Detect which cell encompasses the target text, then output its (X, Y) center coordinate. 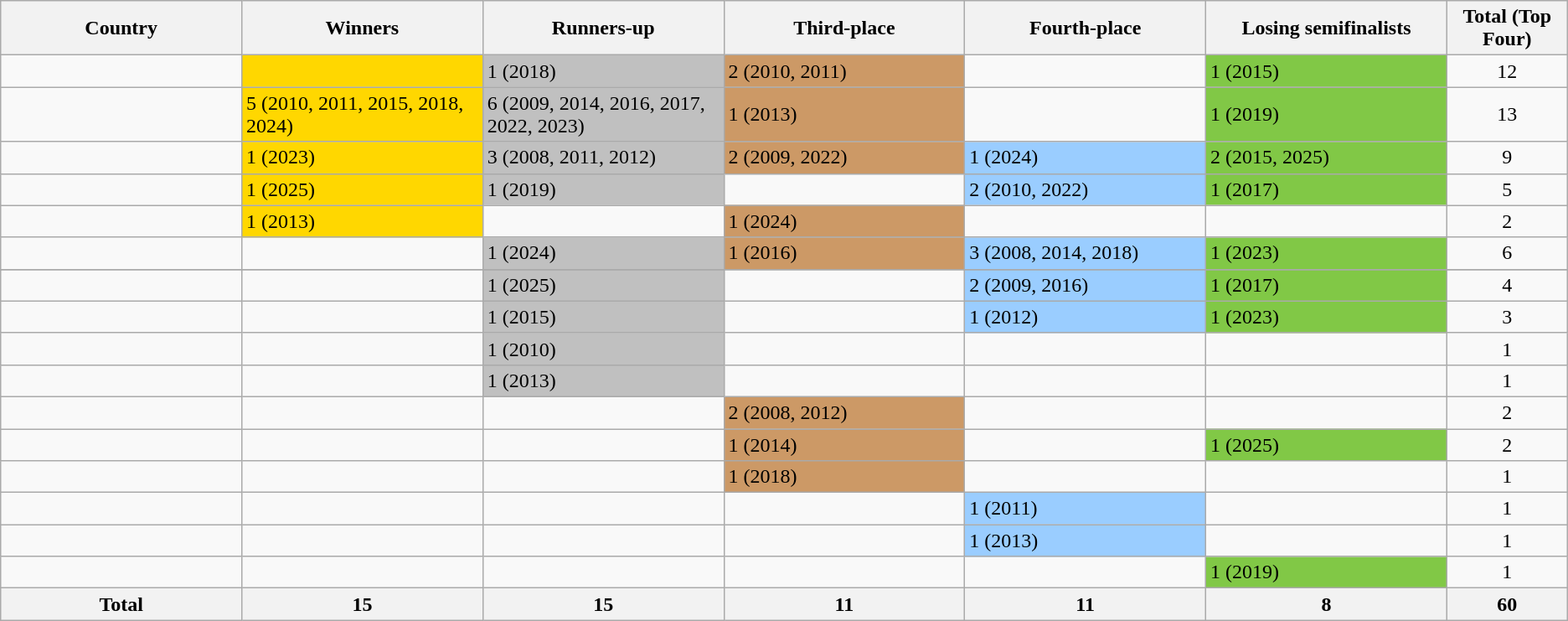
6 (2009, 2014, 2016, 2017, 2022, 2023) (603, 114)
2 (2015, 2025) (1327, 158)
Runners-up (603, 28)
13 (1507, 114)
2 (2008, 2012) (844, 412)
6 (1507, 253)
5 (1507, 189)
Losing semifinalists (1327, 28)
Third-place (844, 28)
1 (2014) (844, 445)
1 (2012) (1086, 317)
2 (2009, 2022) (844, 158)
1 (2011) (1086, 509)
Total (Top Four) (1507, 28)
Winners (363, 28)
Total (121, 604)
1 (2010) (603, 349)
9 (1507, 158)
8 (1327, 604)
3 (1507, 317)
Fourth-place (1086, 28)
4 (1507, 285)
2 (2010, 2011) (844, 71)
3 (2008, 2011, 2012) (603, 158)
3 (2008, 2014, 2018) (1086, 253)
2 (2010, 2022) (1086, 189)
5 (2010, 2011, 2015, 2018, 2024) (363, 114)
2 (2009, 2016) (1086, 285)
Country (121, 28)
1 (2016) (844, 253)
60 (1507, 604)
12 (1507, 71)
